Find where the given text appears and provide that cell's center as [x, y] coordinate. 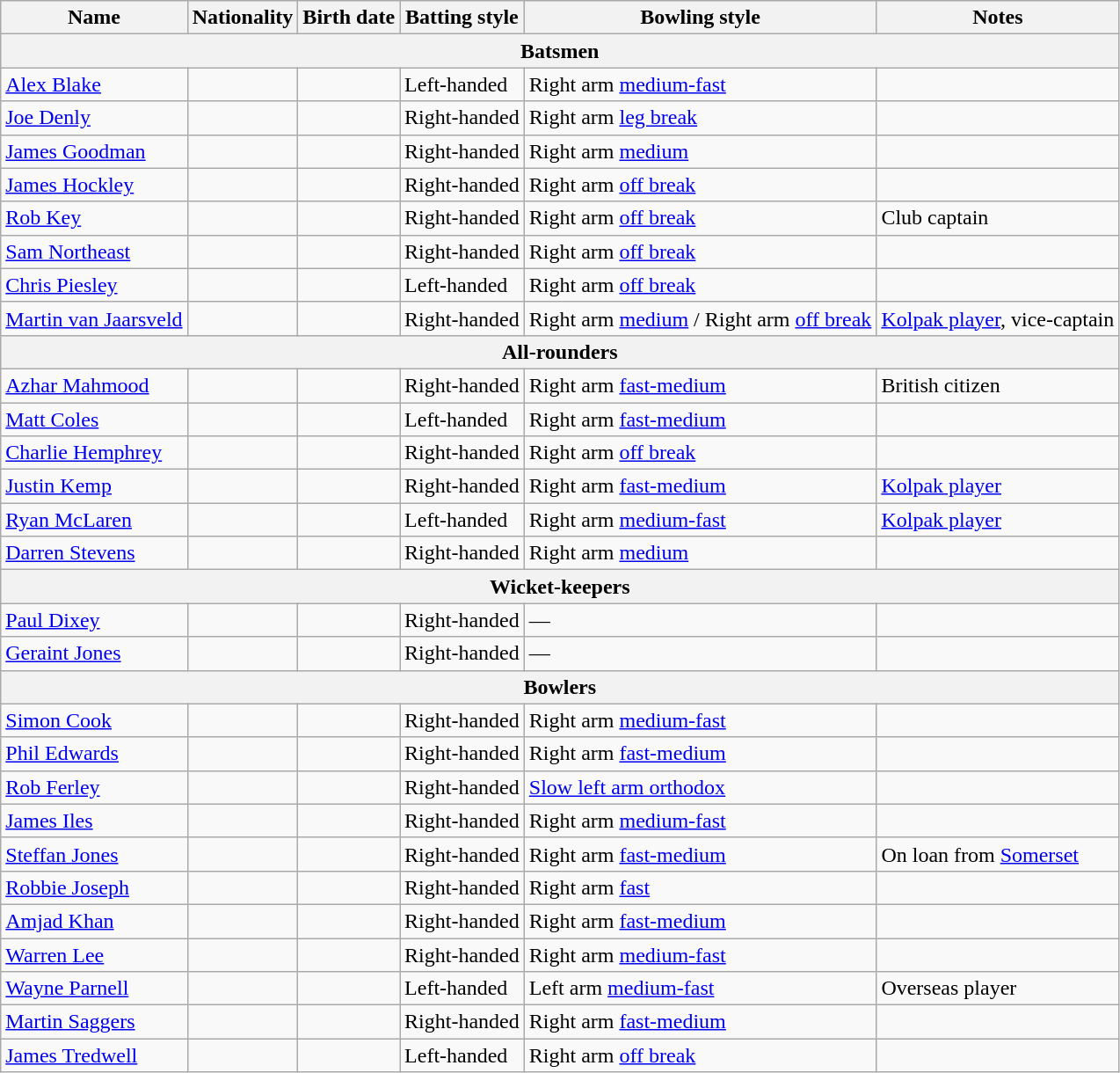
Right arm medium / Right arm off break [700, 318]
Rob Ferley [94, 787]
Bowling style [700, 18]
Batsmen [560, 51]
James Iles [94, 821]
Batting style [462, 18]
Nationality [243, 18]
Bowlers [560, 687]
Simon Cook [94, 720]
Rob Key [94, 218]
Club captain [998, 218]
Geraint Jones [94, 653]
Phil Edwards [94, 754]
Paul Dixey [94, 620]
James Goodman [94, 151]
Chris Piesley [94, 285]
Alex Blake [94, 84]
All-rounders [560, 352]
On loan from Somerset [998, 854]
Martin Saggers [94, 1022]
Overseas player [998, 989]
Wicket-keepers [560, 587]
Slow left arm orthodox [700, 787]
Notes [998, 18]
Steffan Jones [94, 854]
Warren Lee [94, 954]
Wayne Parnell [94, 989]
Joe Denly [94, 118]
Robbie Joseph [94, 887]
Right arm leg break [700, 118]
Name [94, 18]
James Hockley [94, 185]
Kolpak player, vice-captain [998, 318]
Right arm fast [700, 887]
Sam Northeast [94, 252]
Matt Coles [94, 420]
Charlie Hemphrey [94, 453]
Azhar Mahmood [94, 385]
James Tredwell [94, 1055]
Birth date [349, 18]
Justin Kemp [94, 486]
Amjad Khan [94, 921]
Left arm medium-fast [700, 989]
Darren Stevens [94, 553]
Ryan McLaren [94, 520]
British citizen [998, 385]
Martin van Jaarsveld [94, 318]
